Extract the [X, Y] coordinate from the center of the cell holding the provided text.  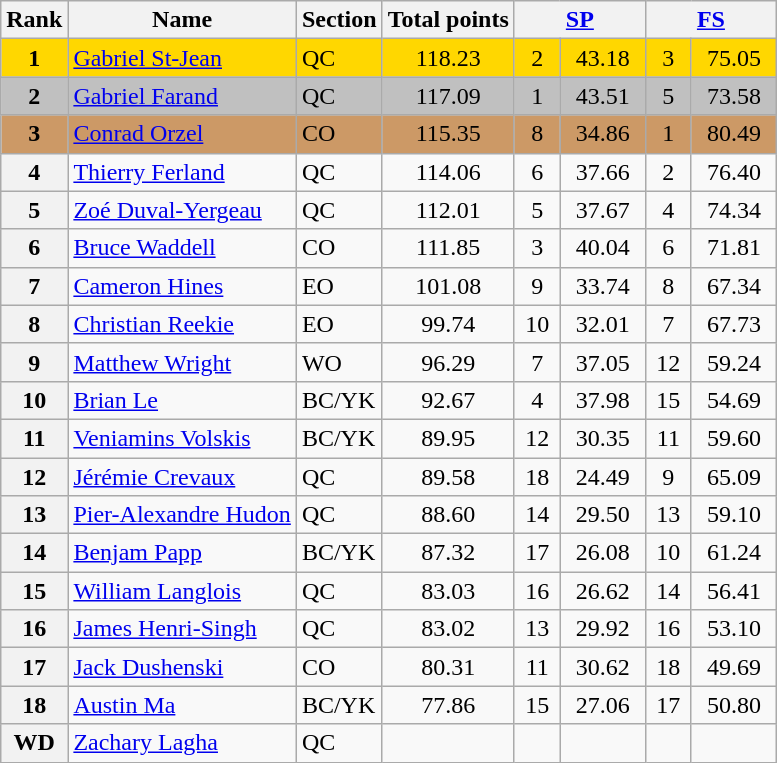
Bruce Waddell [182, 248]
75.05 [734, 58]
96.29 [448, 362]
James Henri-Singh [182, 629]
37.05 [602, 362]
101.08 [448, 286]
67.34 [734, 286]
Section [339, 20]
80.31 [448, 667]
WD [34, 743]
Brian Le [182, 400]
Total points [448, 20]
Zoé Duval-Yergeau [182, 210]
Benjam Papp [182, 553]
26.08 [602, 553]
59.10 [734, 515]
Cameron Hines [182, 286]
56.41 [734, 591]
118.23 [448, 58]
SP [580, 20]
Conrad Orzel [182, 134]
Name [182, 20]
Gabriel St-Jean [182, 58]
Veniamins Volskis [182, 438]
43.51 [602, 96]
59.24 [734, 362]
50.80 [734, 705]
83.03 [448, 591]
30.35 [602, 438]
WO [339, 362]
William Langlois [182, 591]
92.67 [448, 400]
Christian Reekie [182, 324]
37.67 [602, 210]
87.32 [448, 553]
Austin Ma [182, 705]
33.74 [602, 286]
89.58 [448, 477]
Thierry Ferland [182, 172]
83.02 [448, 629]
37.98 [602, 400]
67.73 [734, 324]
73.58 [734, 96]
Jack Dushenski [182, 667]
Pier-Alexandre Hudon [182, 515]
74.34 [734, 210]
Jérémie Crevaux [182, 477]
71.81 [734, 248]
27.06 [602, 705]
54.69 [734, 400]
40.04 [602, 248]
117.09 [448, 96]
26.62 [602, 591]
88.60 [448, 515]
32.01 [602, 324]
59.60 [734, 438]
Gabriel Farand [182, 96]
89.95 [448, 438]
37.66 [602, 172]
112.01 [448, 210]
24.49 [602, 477]
Rank [34, 20]
61.24 [734, 553]
99.74 [448, 324]
29.50 [602, 515]
77.86 [448, 705]
30.62 [602, 667]
115.35 [448, 134]
Zachary Lagha [182, 743]
65.09 [734, 477]
Matthew Wright [182, 362]
76.40 [734, 172]
FS [710, 20]
34.86 [602, 134]
29.92 [602, 629]
80.49 [734, 134]
53.10 [734, 629]
111.85 [448, 248]
114.06 [448, 172]
43.18 [602, 58]
49.69 [734, 667]
